Locate the cell with the specified text and output its (X, Y) center coordinate. 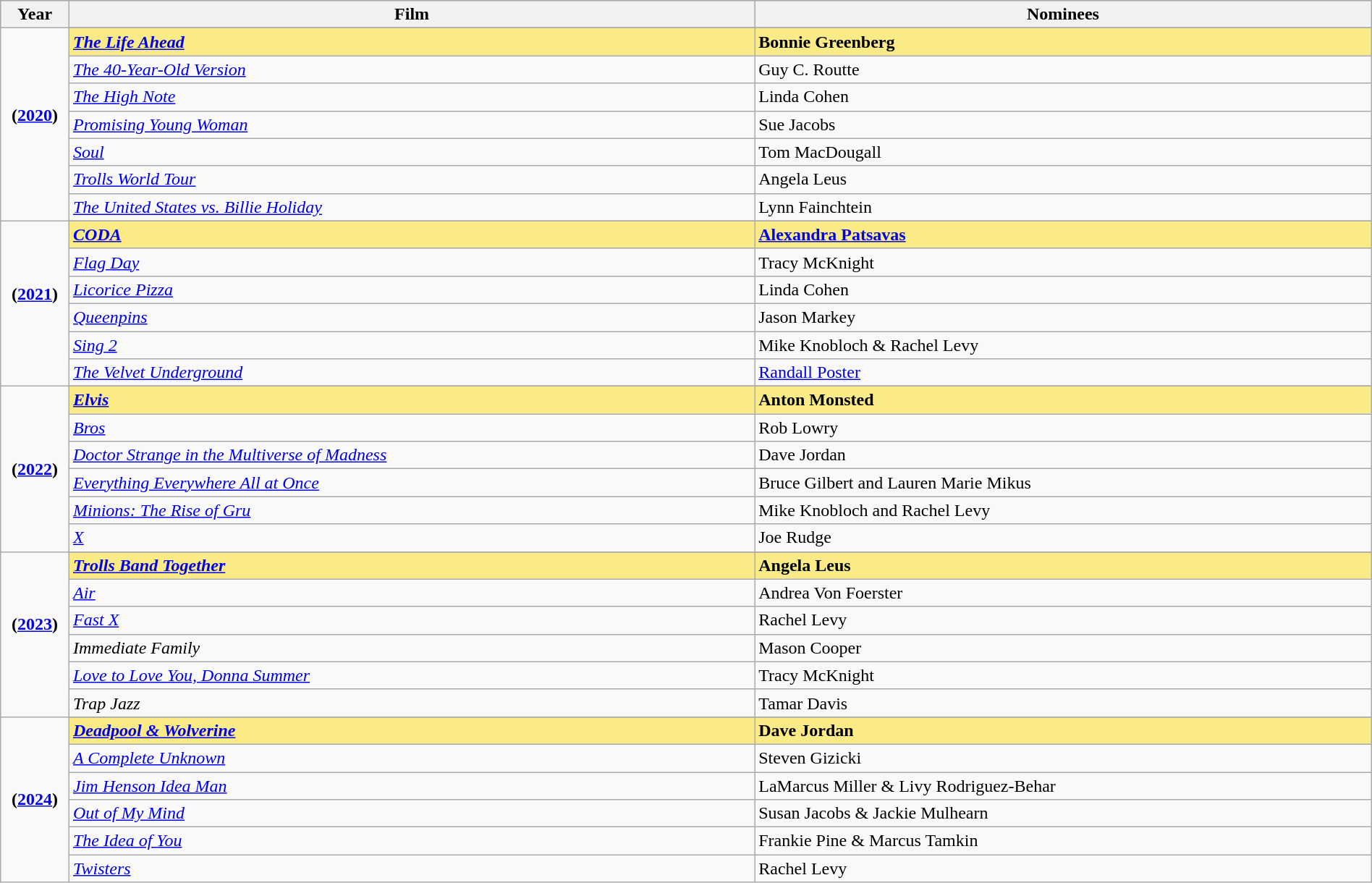
(2023) (35, 634)
Trap Jazz (411, 703)
The 40-Year-Old Version (411, 69)
The Velvet Underground (411, 373)
Promising Young Woman (411, 124)
Doctor Strange in the Multiverse of Madness (411, 455)
Fast X (411, 620)
Jim Henson Idea Man (411, 785)
Out of My Mind (411, 814)
Elvis (411, 400)
Tamar Davis (1064, 703)
Immediate Family (411, 648)
Trolls World Tour (411, 179)
Steven Gizicki (1064, 758)
(2021) (35, 303)
The High Note (411, 97)
Anton Monsted (1064, 400)
(2022) (35, 469)
LaMarcus Miller & Livy Rodriguez-Behar (1064, 785)
Alexandra Patsavas (1064, 235)
Mike Knobloch & Rachel Levy (1064, 345)
Guy C. Routte (1064, 69)
Lynn Fainchtein (1064, 207)
Andrea Von Foerster (1064, 593)
Love to Love You, Donna Summer (411, 675)
Bros (411, 428)
Everything Everywhere All at Once (411, 483)
Trolls Band Together (411, 565)
CODA (411, 235)
Randall Poster (1064, 373)
Minions: The Rise of Gru (411, 510)
(2024) (35, 799)
Nominees (1064, 14)
Flag Day (411, 262)
Year (35, 14)
The Idea of You (411, 841)
Frankie Pine & Marcus Tamkin (1064, 841)
Tom MacDougall (1064, 152)
The Life Ahead (411, 42)
(2020) (35, 124)
X (411, 538)
Rob Lowry (1064, 428)
Bruce Gilbert and Lauren Marie Mikus (1064, 483)
Joe Rudge (1064, 538)
Bonnie Greenberg (1064, 42)
Jason Markey (1064, 317)
Twisters (411, 869)
Mike Knobloch and Rachel Levy (1064, 510)
Mason Cooper (1064, 648)
Susan Jacobs & Jackie Mulhearn (1064, 814)
Soul (411, 152)
Deadpool & Wolverine (411, 730)
Sue Jacobs (1064, 124)
A Complete Unknown (411, 758)
Air (411, 593)
Licorice Pizza (411, 290)
Film (411, 14)
The United States vs. Billie Holiday (411, 207)
Queenpins (411, 317)
Sing 2 (411, 345)
